Determine the (X, Y) coordinate at the center of the cell enclosing the given text.  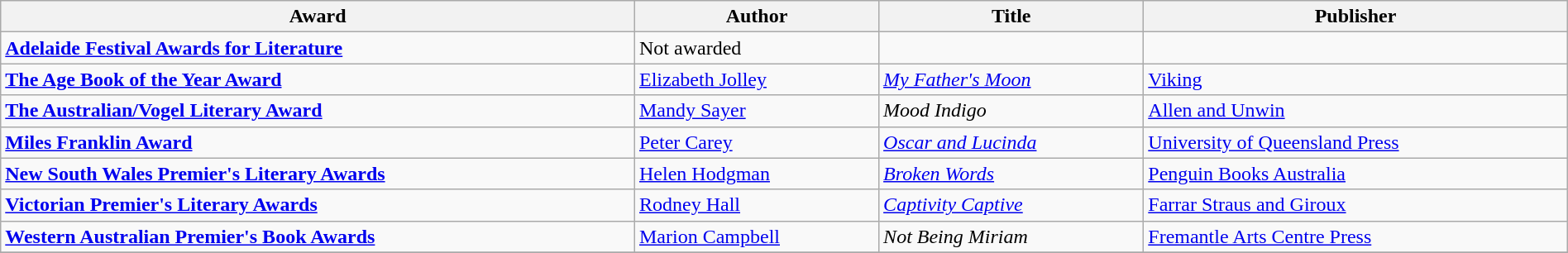
Rodney Hall (756, 205)
Elizabeth Jolley (756, 79)
Captivity Captive (1011, 205)
Allen and Unwin (1355, 111)
Helen Hodgman (756, 174)
Not awarded (756, 48)
Mood Indigo (1011, 111)
Award (318, 17)
Farrar Straus and Giroux (1355, 205)
My Father's Moon (1011, 79)
Miles Franklin Award (318, 142)
Victorian Premier's Literary Awards (318, 205)
Mandy Sayer (756, 111)
Western Australian Premier's Book Awards (318, 236)
Adelaide Festival Awards for Literature (318, 48)
Broken Words (1011, 174)
Penguin Books Australia (1355, 174)
Not Being Miriam (1011, 236)
Peter Carey (756, 142)
Fremantle Arts Centre Press (1355, 236)
The Age Book of the Year Award (318, 79)
Publisher (1355, 17)
New South Wales Premier's Literary Awards (318, 174)
University of Queensland Press (1355, 142)
Oscar and Lucinda (1011, 142)
Title (1011, 17)
Author (756, 17)
Marion Campbell (756, 236)
The Australian/Vogel Literary Award (318, 111)
Viking (1355, 79)
